Find where the given text appears and provide that cell's center as [X, Y] coordinate. 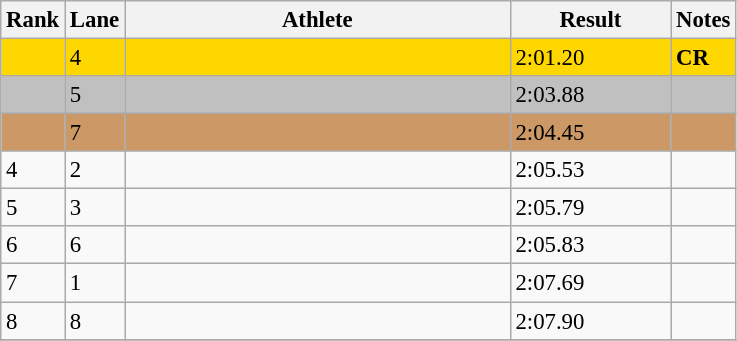
2:03.88 [590, 95]
3 [95, 208]
2 [95, 170]
2:04.45 [590, 133]
2:05.83 [590, 245]
Athlete [318, 20]
2:01.20 [590, 58]
1 [95, 283]
2:05.53 [590, 170]
CR [704, 58]
2:07.90 [590, 321]
2:05.79 [590, 208]
Result [590, 20]
Notes [704, 20]
Lane [95, 20]
2:07.69 [590, 283]
Rank [33, 20]
